Output the (x, y) coordinate of the center of the cell containing the given text.  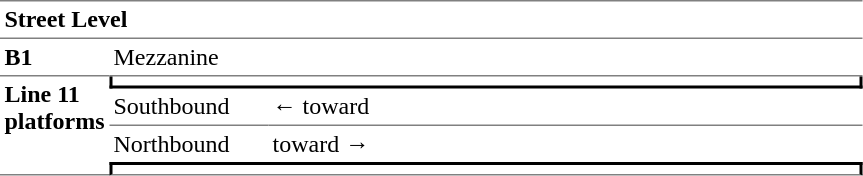
toward → (565, 144)
← toward (565, 107)
Street Level (431, 20)
Northbound (188, 144)
B1 (54, 58)
Line 11 platforms (54, 126)
Mezzanine (486, 58)
Southbound (188, 107)
